From the cell containing the given text, extract its center point as [X, Y] coordinate. 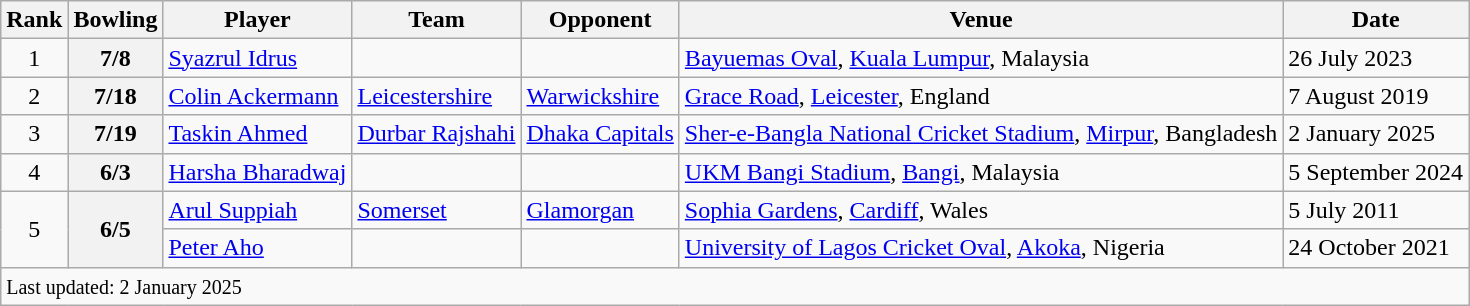
24 October 2021 [1376, 248]
Syazrul Idrus [258, 58]
1 [34, 58]
Team [436, 20]
Bowling [116, 20]
7/8 [116, 58]
7 August 2019 [1376, 96]
6/5 [116, 229]
Dhaka Capitals [600, 134]
Rank [34, 20]
Last updated: 2 January 2025 [735, 286]
Peter Aho [258, 248]
Venue [980, 20]
7/18 [116, 96]
Player [258, 20]
Sher-e-Bangla National Cricket Stadium, Mirpur, Bangladesh [980, 134]
3 [34, 134]
Bayuemas Oval, Kuala Lumpur, Malaysia [980, 58]
Glamorgan [600, 210]
5 July 2011 [1376, 210]
University of Lagos Cricket Oval, Akoka, Nigeria [980, 248]
Harsha Bharadwaj [258, 172]
2 January 2025 [1376, 134]
Sophia Gardens, Cardiff, Wales [980, 210]
5 September 2024 [1376, 172]
Somerset [436, 210]
UKM Bangi Stadium, Bangi, Malaysia [980, 172]
Taskin Ahmed [258, 134]
5 [34, 229]
Arul Suppiah [258, 210]
Durbar Rajshahi [436, 134]
2 [34, 96]
Grace Road, Leicester, England [980, 96]
Warwickshire [600, 96]
6/3 [116, 172]
Leicestershire [436, 96]
Opponent [600, 20]
26 July 2023 [1376, 58]
7/19 [116, 134]
Date [1376, 20]
4 [34, 172]
Colin Ackermann [258, 96]
